Determine the [x, y] coordinate at the center of the cell enclosing the given text.  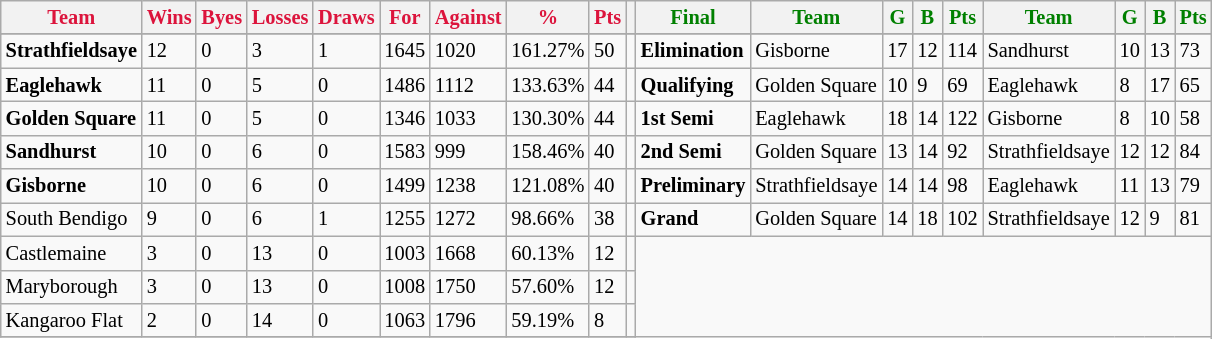
1020 [468, 51]
1750 [468, 287]
1003 [405, 253]
1st Semi [694, 118]
84 [1194, 152]
Against [468, 17]
1499 [405, 186]
2nd Semi [694, 152]
81 [1194, 219]
114 [962, 51]
1272 [468, 219]
121.08% [548, 186]
1063 [405, 320]
Draws [346, 17]
98.66% [548, 219]
98 [962, 186]
999 [468, 152]
79 [1194, 186]
1033 [468, 118]
1583 [405, 152]
38 [608, 219]
% [548, 17]
1796 [468, 320]
92 [962, 152]
Losses [280, 17]
Qualifying [694, 85]
1346 [405, 118]
Grand [694, 219]
158.46% [548, 152]
73 [1194, 51]
60.13% [548, 253]
1645 [405, 51]
122 [962, 118]
Castlemaine [72, 253]
50 [608, 51]
57.60% [548, 287]
59.19% [548, 320]
Elimination [694, 51]
1008 [405, 287]
69 [962, 85]
58 [1194, 118]
133.63% [548, 85]
1486 [405, 85]
161.27% [548, 51]
Wins [170, 17]
Preliminary [694, 186]
1255 [405, 219]
South Bendigo [72, 219]
For [405, 17]
Maryborough [72, 287]
2 [170, 320]
1238 [468, 186]
Final [694, 17]
Kangaroo Flat [72, 320]
Byes [221, 17]
1112 [468, 85]
1668 [468, 253]
102 [962, 219]
130.30% [548, 118]
65 [1194, 85]
